Detect which cell encompasses the target text, then output its [X, Y] center coordinate. 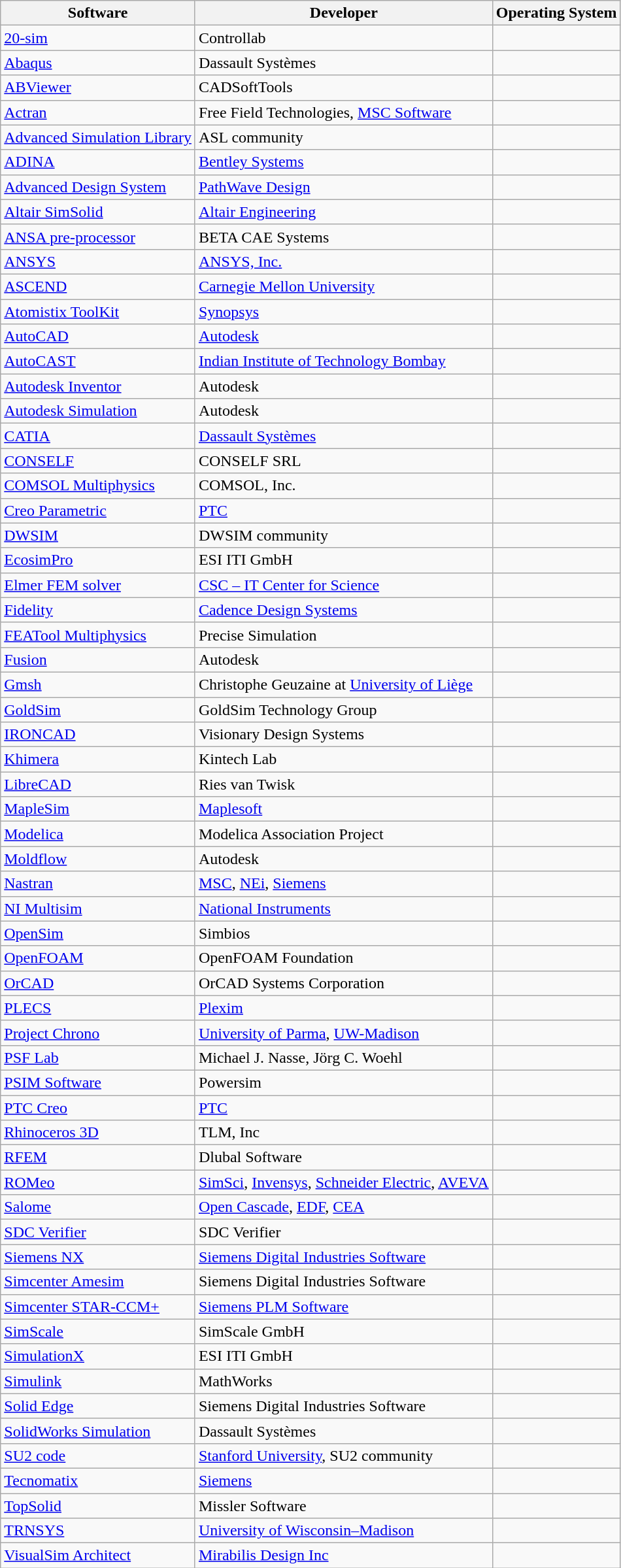
ADINA [98, 162]
Siemens PLM Software [344, 1307]
Open Cascade, EDF, CEA [344, 1207]
Michael J. Nasse, Jörg C. Woehl [344, 1058]
GoldSim Technology Group [344, 709]
VisualSim Architect [98, 1556]
Developer [344, 13]
SU2 code [98, 1456]
Powersim [344, 1082]
Operating System [556, 13]
CADSoftTools [344, 88]
Ries van Twisk [344, 784]
Synopsys [344, 312]
Tecnomatix [98, 1480]
Software [98, 13]
COMSOL Multiphysics [98, 486]
IRONCAD [98, 735]
MapleSim [98, 809]
Khimera [98, 759]
DWSIM community [344, 535]
Nastran [98, 884]
Fidelity [98, 610]
Simbios [344, 933]
Indian Institute of Technology Bombay [344, 361]
ANSA pre-processor [98, 237]
Controllab [344, 38]
Missler Software [344, 1505]
Siemens [344, 1480]
Actran [98, 112]
OpenFOAM Foundation [344, 958]
Project Chrono [98, 1033]
Simcenter STAR-CCM+ [98, 1307]
Moldflow [98, 859]
DWSIM [98, 535]
OpenFOAM [98, 958]
Modelica [98, 834]
Stanford University, SU2 community [344, 1456]
Advanced Design System [98, 187]
PTC Creo [98, 1108]
SimulationX [98, 1356]
Fusion [98, 659]
NI Multisim [98, 909]
COMSOL, Inc. [344, 486]
AutoCAD [98, 337]
BETA CAE Systems [344, 237]
OpenSim [98, 933]
OrCAD [98, 983]
Carnegie Mellon University [344, 286]
Modelica Association Project [344, 834]
FEATool Multiphysics [98, 635]
ROMeo [98, 1182]
Advanced Simulation Library [98, 137]
Free Field Technologies, MSC Software [344, 112]
MathWorks [344, 1381]
Rhinoceros 3D [98, 1133]
Autodesk Simulation [98, 411]
ASCEND [98, 286]
SimSci, Invensys, Schneider Electric, AVEVA [344, 1182]
ASL community [344, 137]
MSC, NEi, Siemens [344, 884]
PSIM Software [98, 1082]
AutoCAST [98, 361]
University of Wisconsin–Madison [344, 1531]
Precise Simulation [344, 635]
EcosimPro [98, 560]
CSC – IT Center for Science [344, 585]
ANSYS, Inc. [344, 261]
CONSELF [98, 461]
Gmsh [98, 684]
Salome [98, 1207]
OrCAD Systems Corporation [344, 983]
RFEM [98, 1158]
Mirabilis Design Inc [344, 1556]
PLECS [98, 1008]
Dlubal Software [344, 1158]
CATIA [98, 436]
CONSELF SRL [344, 461]
National Instruments [344, 909]
Simcenter Amesim [98, 1282]
Cadence Design Systems [344, 610]
University of Parma, UW-Madison [344, 1033]
TopSolid [98, 1505]
Elmer FEM solver [98, 585]
Christophe Geuzaine at University of Liège [344, 684]
Abaqus [98, 63]
Altair Engineering [344, 212]
Altair SimSolid [98, 212]
Bentley Systems [344, 162]
Plexim [344, 1008]
ANSYS [98, 261]
PathWave Design [344, 187]
TLM, Inc [344, 1133]
Maplesoft [344, 809]
Solid Edge [98, 1406]
Creo Parametric [98, 510]
LibreCAD [98, 784]
Visionary Design Systems [344, 735]
Siemens NX [98, 1257]
Simulink [98, 1381]
GoldSim [98, 709]
TRNSYS [98, 1531]
PSF Lab [98, 1058]
20-sim [98, 38]
SolidWorks Simulation [98, 1431]
Atomistix ToolKit [98, 312]
ABViewer [98, 88]
Kintech Lab [344, 759]
SimScale [98, 1331]
SimScale GmbH [344, 1331]
Autodesk Inventor [98, 386]
